Determine the (X, Y) coordinate at the center of the cell enclosing the given text.  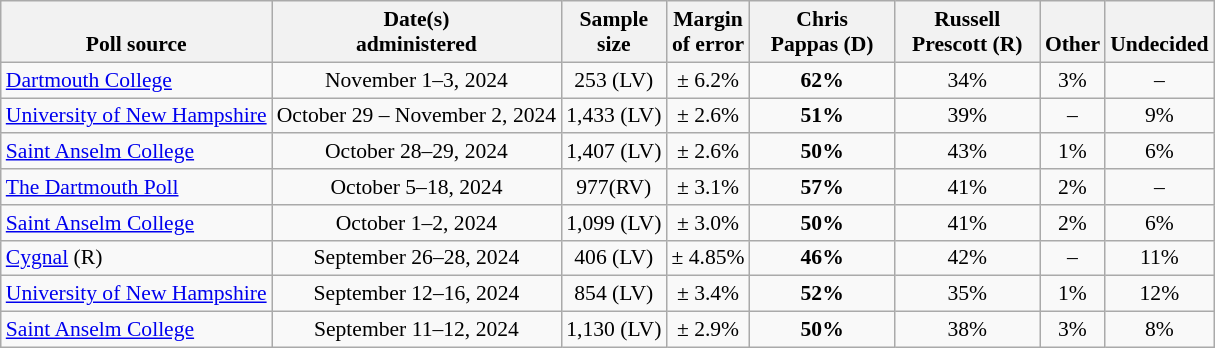
51% (822, 116)
± 3.1% (708, 187)
Date(s)administered (417, 32)
977(RV) (614, 187)
38% (968, 330)
Other (1072, 32)
11% (1159, 258)
ChrisPappas (D) (822, 32)
October 5–18, 2024 (417, 187)
± 6.2% (708, 80)
34% (968, 80)
1,130 (LV) (614, 330)
± 3.0% (708, 223)
Dartmouth College (136, 80)
± 2.9% (708, 330)
52% (822, 294)
1,099 (LV) (614, 223)
± 3.4% (708, 294)
Cygnal (R) (136, 258)
Poll source (136, 32)
12% (1159, 294)
35% (968, 294)
62% (822, 80)
The Dartmouth Poll (136, 187)
September 12–16, 2024 (417, 294)
854 (LV) (614, 294)
57% (822, 187)
9% (1159, 116)
October 1–2, 2024 (417, 223)
Samplesize (614, 32)
RussellPrescott (R) (968, 32)
October 29 – November 2, 2024 (417, 116)
42% (968, 258)
1,433 (LV) (614, 116)
43% (968, 152)
November 1–3, 2024 (417, 80)
September 11–12, 2024 (417, 330)
39% (968, 116)
Undecided (1159, 32)
1,407 (LV) (614, 152)
Marginof error (708, 32)
46% (822, 258)
406 (LV) (614, 258)
± 4.85% (708, 258)
October 28–29, 2024 (417, 152)
8% (1159, 330)
September 26–28, 2024 (417, 258)
253 (LV) (614, 80)
